For the text-containing cell, return its midpoint in [x, y] coordinate format. 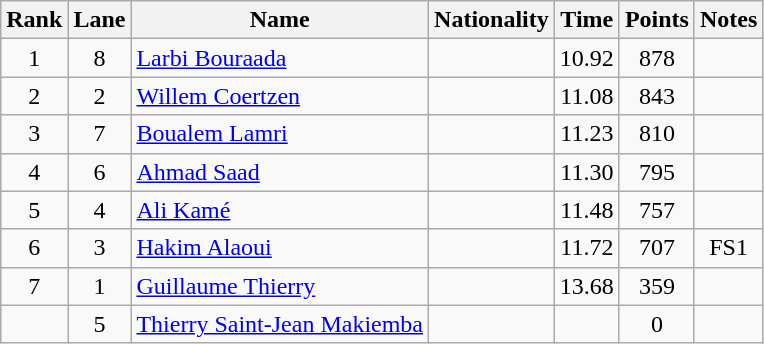
Larbi Bouraada [280, 58]
11.72 [586, 248]
Hakim Alaoui [280, 248]
Boualem Lamri [280, 134]
11.30 [586, 172]
Thierry Saint-Jean Makiemba [280, 324]
707 [656, 248]
Ahmad Saad [280, 172]
13.68 [586, 286]
11.08 [586, 96]
0 [656, 324]
Points [656, 20]
10.92 [586, 58]
Rank [34, 20]
Lane [100, 20]
11.48 [586, 210]
Ali Kamé [280, 210]
11.23 [586, 134]
810 [656, 134]
8 [100, 58]
Nationality [492, 20]
FS1 [728, 248]
359 [656, 286]
757 [656, 210]
Guillaume Thierry [280, 286]
843 [656, 96]
Name [280, 20]
Time [586, 20]
878 [656, 58]
Notes [728, 20]
795 [656, 172]
Willem Coertzen [280, 96]
